Scan for the cell matching the given text and deliver its [X, Y] coordinate at center. 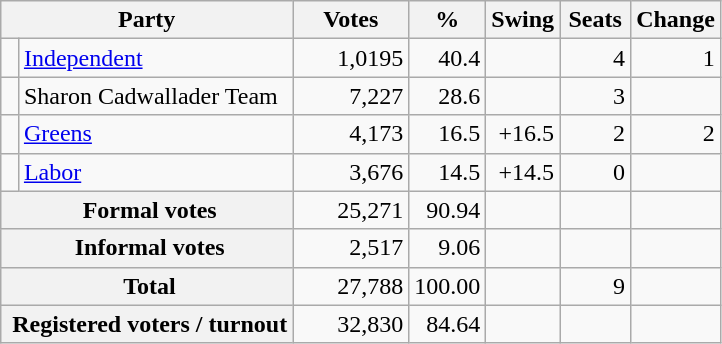
1 [676, 58]
4,173 [351, 134]
1,0195 [351, 58]
27,788 [351, 286]
9 [596, 286]
+16.5 [523, 134]
Party [147, 20]
14.5 [448, 172]
90.94 [448, 210]
Change [676, 20]
4 [596, 58]
32,830 [351, 324]
Independent [155, 58]
Total [147, 286]
Informal votes [147, 248]
28.6 [448, 96]
9.06 [448, 248]
Votes [351, 20]
84.64 [448, 324]
7,227 [351, 96]
Swing [523, 20]
3 [596, 96]
0 [596, 172]
25,271 [351, 210]
40.4 [448, 58]
Greens [155, 134]
Labor [155, 172]
Seats [596, 20]
% [448, 20]
Registered voters / turnout [147, 324]
100.00 [448, 286]
3,676 [351, 172]
+14.5 [523, 172]
Formal votes [147, 210]
2,517 [351, 248]
Sharon Cadwallader Team [155, 96]
16.5 [448, 134]
